For the text-containing cell, return its midpoint in (X, Y) coordinate format. 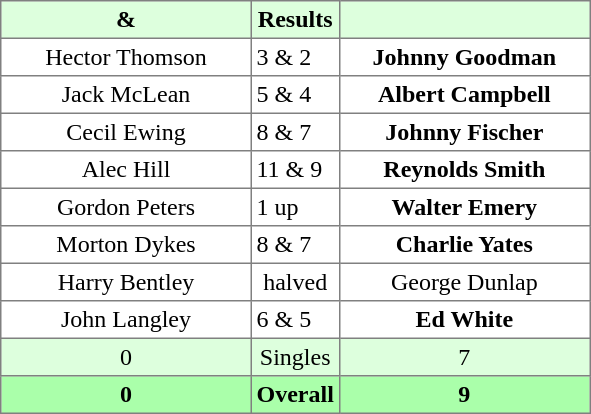
Charlie Yates (464, 245)
Morton Dykes (126, 245)
5 & 4 (295, 95)
Results (295, 20)
Johnny Fischer (464, 132)
Harry Bentley (126, 282)
Singles (295, 357)
6 & 5 (295, 320)
Alec Hill (126, 170)
7 (464, 357)
3 & 2 (295, 57)
Overall (295, 395)
Walter Emery (464, 207)
Ed White (464, 320)
9 (464, 395)
11 & 9 (295, 170)
Reynolds Smith (464, 170)
1 up (295, 207)
Gordon Peters (126, 207)
Hector Thomson (126, 57)
John Langley (126, 320)
halved (295, 282)
Cecil Ewing (126, 132)
& (126, 20)
George Dunlap (464, 282)
Jack McLean (126, 95)
Johnny Goodman (464, 57)
Albert Campbell (464, 95)
